From the cell containing the given text, extract its center point as (X, Y) coordinate. 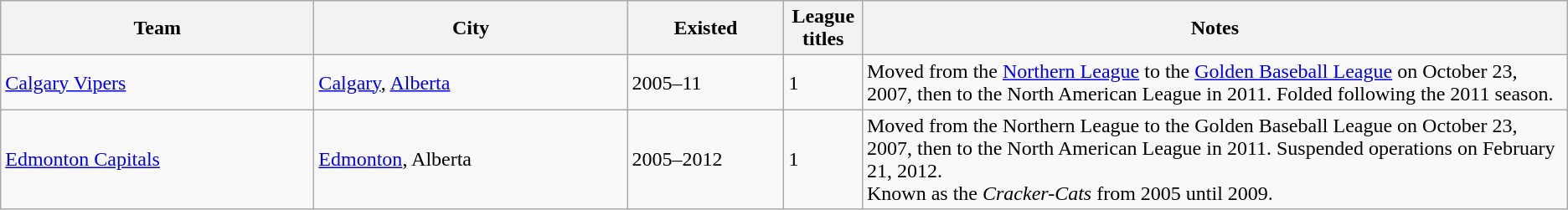
Calgary Vipers (157, 82)
Team (157, 28)
Notes (1215, 28)
League titles (823, 28)
2005–11 (705, 82)
Edmonton, Alberta (471, 159)
Calgary, Alberta (471, 82)
City (471, 28)
Existed (705, 28)
Edmonton Capitals (157, 159)
2005–2012 (705, 159)
